Detect which cell encompasses the target text, then output its (x, y) center coordinate. 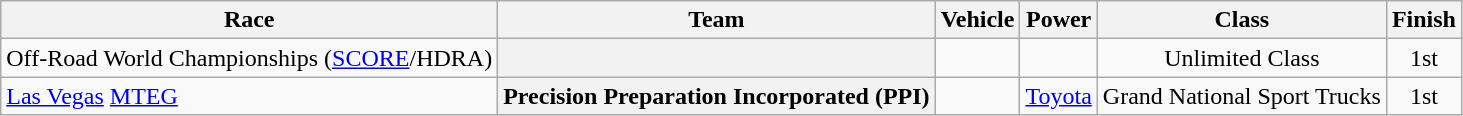
Grand National Sport Trucks (1242, 96)
Power (1058, 20)
Las Vegas MTEG (250, 96)
Off-Road World Championships (SCORE/HDRA) (250, 58)
Finish (1424, 20)
Team (716, 20)
Unlimited Class (1242, 58)
Race (250, 20)
Class (1242, 20)
Toyota (1058, 96)
Precision Preparation Incorporated (PPI) (716, 96)
Vehicle (978, 20)
